Find where the given text appears and provide that cell's center as [X, Y] coordinate. 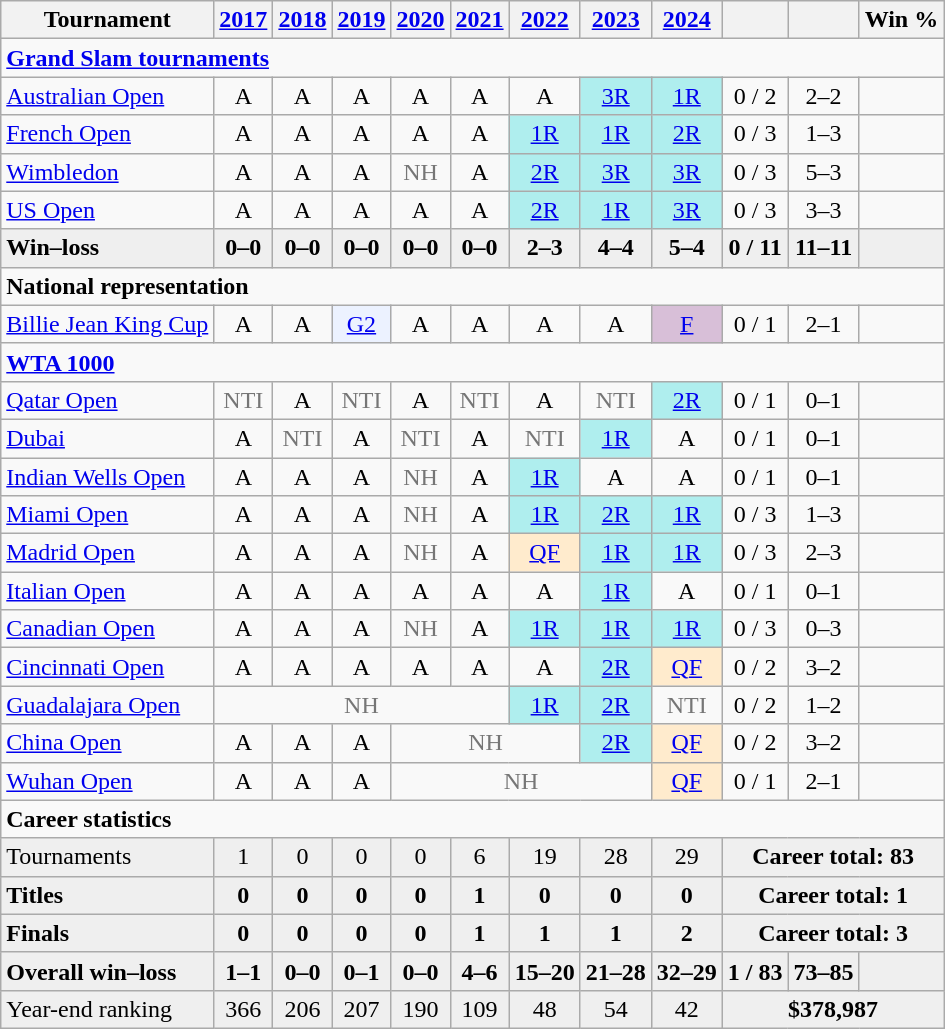
Qatar Open [108, 400]
2021 [480, 20]
0–3 [824, 629]
Canadian Open [108, 629]
Win % [902, 20]
Miami Open [108, 515]
48 [544, 1009]
15–20 [544, 971]
3–3 [824, 210]
Career statistics [472, 819]
F [686, 324]
28 [616, 857]
2017 [244, 20]
Indian Wells Open [108, 477]
2020 [420, 20]
Win–loss [108, 248]
$378,987 [832, 1009]
29 [686, 857]
206 [302, 1009]
Overall win–loss [108, 971]
4–4 [616, 248]
Wimbledon [108, 172]
Madrid Open [108, 553]
Tournament [108, 20]
190 [420, 1009]
19 [544, 857]
Career total: 83 [832, 857]
National representation [472, 286]
Italian Open [108, 591]
2024 [686, 20]
Dubai [108, 438]
366 [244, 1009]
207 [362, 1009]
Career total: 3 [832, 933]
G2 [362, 324]
WTA 1000 [472, 362]
French Open [108, 134]
Grand Slam tournaments [472, 58]
Billie Jean King Cup [108, 324]
1 / 83 [755, 971]
5–3 [824, 172]
Career total: 1 [832, 895]
Guadalajara Open [108, 705]
6 [480, 857]
China Open [108, 743]
2019 [362, 20]
21–28 [616, 971]
US Open [108, 210]
1–1 [244, 971]
5–4 [686, 248]
32–29 [686, 971]
Finals [108, 933]
2–2 [824, 96]
4–6 [480, 971]
2 [686, 933]
109 [480, 1009]
11–11 [824, 248]
1–2 [824, 705]
Cincinnati Open [108, 667]
Titles [108, 895]
0 / 11 [755, 248]
2018 [302, 20]
2022 [544, 20]
Wuhan Open [108, 781]
Tournaments [108, 857]
2023 [616, 20]
42 [686, 1009]
73–85 [824, 971]
54 [616, 1009]
Year-end ranking [108, 1009]
Australian Open [108, 96]
